Output the (x, y) coordinate of the center of the cell containing the given text.  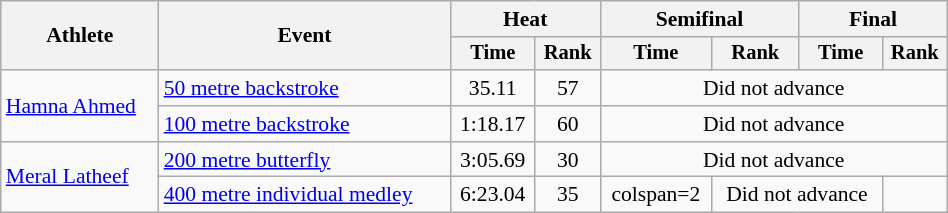
Meral Latheef (80, 178)
1:18.17 (492, 124)
50 metre backstroke (305, 88)
Final (873, 19)
Event (305, 36)
57 (568, 88)
Athlete (80, 36)
35.11 (492, 88)
3:05.69 (492, 160)
200 metre butterfly (305, 160)
6:23.04 (492, 195)
400 metre individual medley (305, 195)
Heat (525, 19)
colspan=2 (656, 195)
Semifinal (700, 19)
35 (568, 195)
Hamna Ahmed (80, 106)
60 (568, 124)
30 (568, 160)
100 metre backstroke (305, 124)
